Identify which cell holds the provided text, then report its [X, Y] central coordinate. 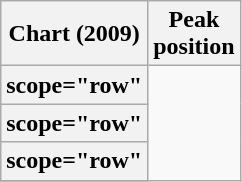
Chart (2009) [74, 34]
Peakposition [194, 34]
